Extract the (x, y) coordinate from the center of the cell holding the provided text.  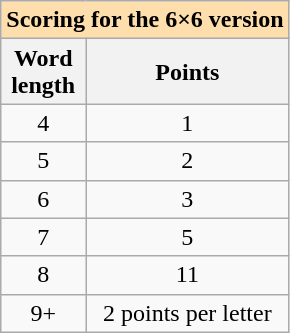
Word length (44, 72)
Scoring for the 6×6 version (145, 20)
1 (188, 123)
Points (188, 72)
2 (188, 161)
6 (44, 199)
8 (44, 275)
2 points per letter (188, 313)
9+ (44, 313)
11 (188, 275)
7 (44, 237)
4 (44, 123)
3 (188, 199)
